Output the [x, y] coordinate of the center of the cell containing the given text.  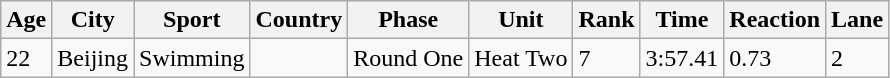
Lane [858, 20]
Swimming [192, 58]
Round One [408, 58]
2 [858, 58]
Age [26, 20]
Beijing [93, 58]
Unit [521, 20]
Reaction [775, 20]
Heat Two [521, 58]
City [93, 20]
3:57.41 [682, 58]
Sport [192, 20]
Country [299, 20]
22 [26, 58]
Phase [408, 20]
0.73 [775, 58]
Time [682, 20]
Rank [606, 20]
7 [606, 58]
